Return (x, y) of the center of cell containing provided text 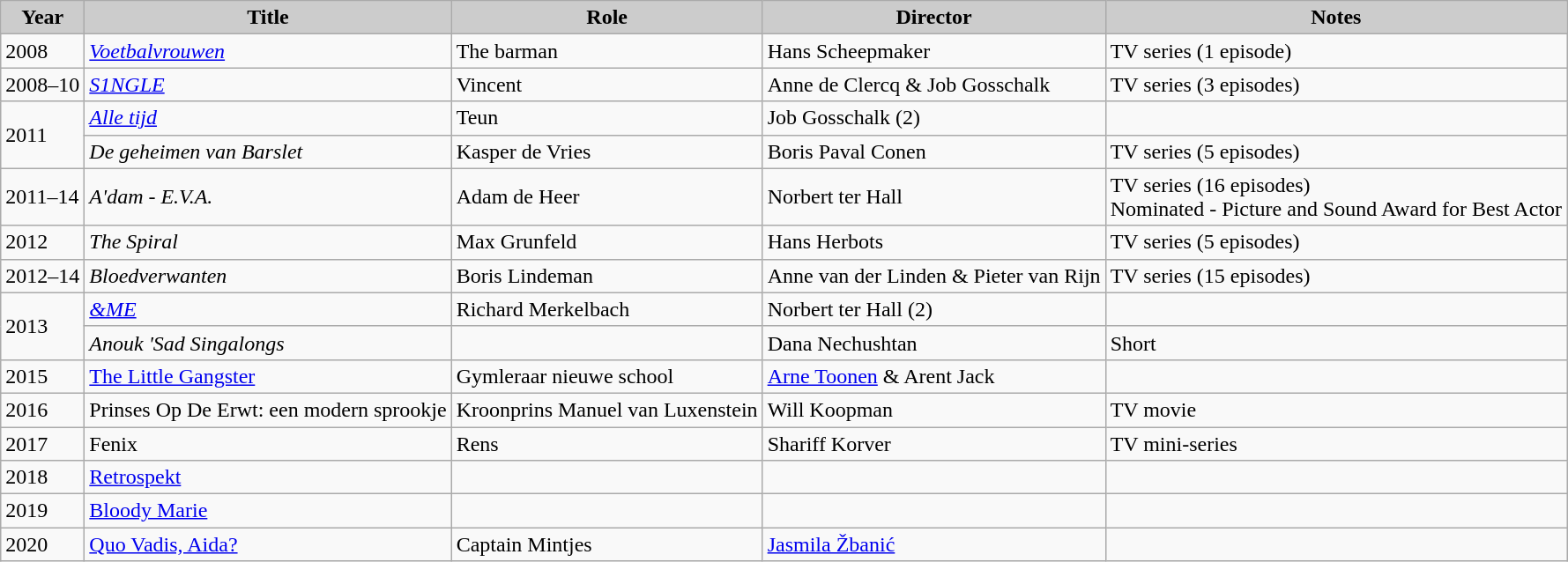
2018 (42, 477)
Hans Herbots (934, 242)
2017 (42, 443)
TV series (3 episodes) (1336, 85)
Jasmila Žbanić (934, 544)
2012 (42, 242)
2013 (42, 326)
The Spiral (268, 242)
TV mini-series (1336, 443)
2008 (42, 51)
A'dam - E.V.A. (268, 197)
Dana Nechushtan (934, 343)
Anouk 'Sad Singalongs (268, 343)
Captain Mintjes (606, 544)
Boris Paval Conen (934, 152)
Bloedverwanten (268, 276)
Kasper de Vries (606, 152)
The barman (606, 51)
S1NGLE (268, 85)
2020 (42, 544)
Quo Vadis, Aida? (268, 544)
Director (934, 18)
The Little Gangster (268, 376)
TV series (1 episode) (1336, 51)
Anne van der Linden & Pieter van Rijn (934, 276)
2016 (42, 410)
Gymleraar nieuwe school (606, 376)
Hans Scheepmaker (934, 51)
Richard Merkelbach (606, 309)
Bloody Marie (268, 511)
Rens (606, 443)
TV movie (1336, 410)
Short (1336, 343)
Prinses Op De Erwt: een modern sprookje (268, 410)
Title (268, 18)
Boris Lindeman (606, 276)
Max Grunfeld (606, 242)
Norbert ter Hall (2) (934, 309)
Fenix (268, 443)
TV series (15 episodes) (1336, 276)
Arne Toonen & Arent Jack (934, 376)
TV series (16 episodes)Nominated - Picture and Sound Award for Best Actor (1336, 197)
Alle tijd (268, 118)
Norbert ter Hall (934, 197)
Notes (1336, 18)
2011 (42, 135)
2015 (42, 376)
Teun (606, 118)
Kroonprins Manuel van Luxenstein (606, 410)
Voetbalvrouwen (268, 51)
Anne de Clercq & Job Gosschalk (934, 85)
2011–14 (42, 197)
Retrospekt (268, 477)
De geheimen van Barslet (268, 152)
Vincent (606, 85)
2019 (42, 511)
2012–14 (42, 276)
Year (42, 18)
Shariff Korver (934, 443)
Will Koopman (934, 410)
&ME (268, 309)
Adam de Heer (606, 197)
2008–10 (42, 85)
Role (606, 18)
Job Gosschalk (2) (934, 118)
